Return the [X, Y] coordinate for the center point of the cell that contains the specified text.  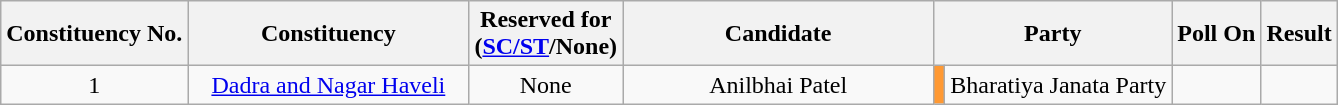
Constituency [328, 34]
Candidate [778, 34]
Party [1053, 34]
Anilbhai Patel [778, 85]
1 [94, 85]
Constituency No. [94, 34]
None [546, 85]
Bharatiya Janata Party [1058, 85]
Reserved for(SC/ST/None) [546, 34]
Poll On [1216, 34]
Result [1299, 34]
Dadra and Nagar Haveli [328, 85]
